Output the (x, y) coordinate of the center of the cell containing the given text.  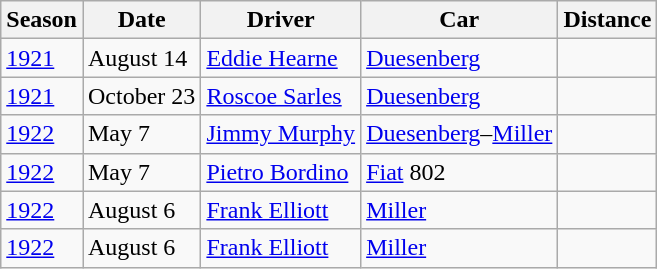
October 23 (141, 96)
Car (460, 20)
August 14 (141, 58)
Distance (608, 20)
Duesenberg–Miller (460, 134)
Roscoe Sarles (281, 96)
Eddie Hearne (281, 58)
Jimmy Murphy (281, 134)
Pietro Bordino (281, 172)
Fiat 802 (460, 172)
Date (141, 20)
Season (42, 20)
Driver (281, 20)
